Identify which cell holds the provided text, then report its (x, y) central coordinate. 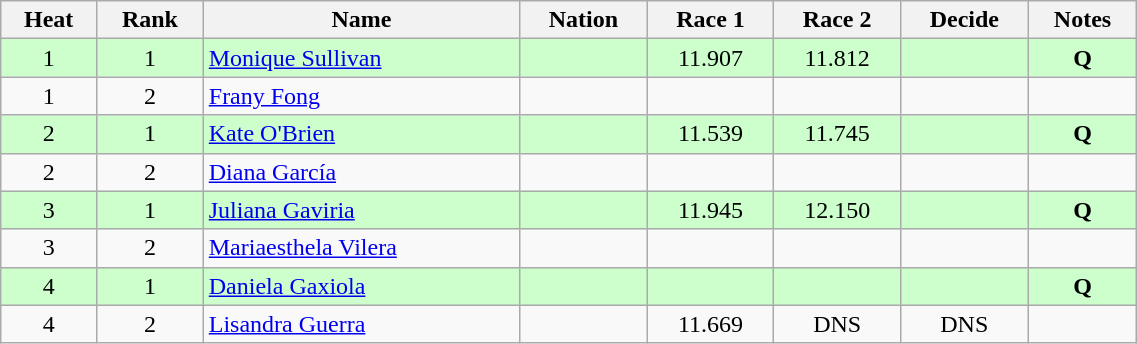
Juliana Gaviria (361, 210)
Decide (964, 20)
Race 1 (710, 20)
11.945 (710, 210)
Notes (1082, 20)
11.745 (838, 134)
Nation (584, 20)
11.669 (710, 324)
11.907 (710, 58)
Monique Sullivan (361, 58)
11.539 (710, 134)
Mariaesthela Vilera (361, 248)
12.150 (838, 210)
Name (361, 20)
Daniela Gaxiola (361, 286)
Heat (49, 20)
Diana García (361, 172)
Lisandra Guerra (361, 324)
Rank (150, 20)
Kate O'Brien (361, 134)
Frany Fong (361, 96)
Race 2 (838, 20)
11.812 (838, 58)
